Return the (X, Y) coordinate for the center point of the cell that contains the specified text.  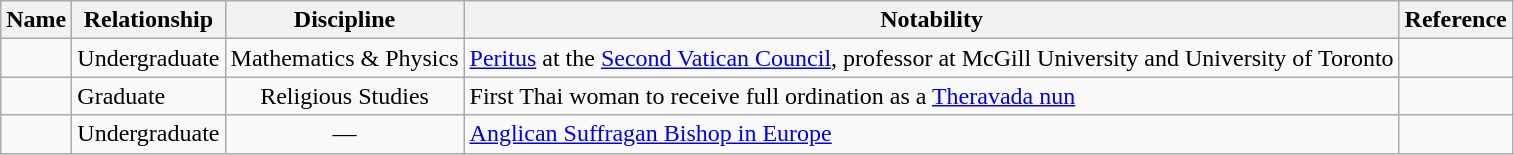
Notability (932, 20)
Discipline (344, 20)
Anglican Suffragan Bishop in Europe (932, 134)
First Thai woman to receive full ordination as a Theravada nun (932, 96)
Religious Studies (344, 96)
Name (36, 20)
— (344, 134)
Graduate (148, 96)
Relationship (148, 20)
Reference (1456, 20)
Mathematics & Physics (344, 58)
Peritus at the Second Vatican Council, professor at McGill University and University of Toronto (932, 58)
